Return (X, Y) of the center of cell containing provided text 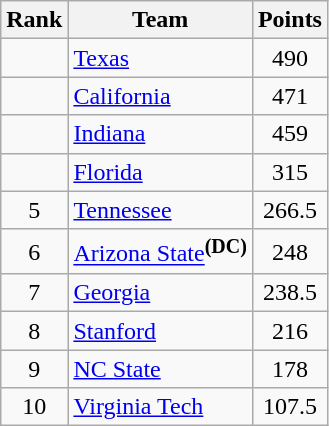
Arizona State(DC) (160, 252)
7 (34, 293)
238.5 (290, 293)
5 (34, 210)
6 (34, 252)
216 (290, 331)
Tennessee (160, 210)
Virginia Tech (160, 407)
Team (160, 20)
266.5 (290, 210)
10 (34, 407)
248 (290, 252)
315 (290, 172)
Texas (160, 58)
California (160, 96)
Florida (160, 172)
178 (290, 369)
8 (34, 331)
490 (290, 58)
107.5 (290, 407)
459 (290, 134)
9 (34, 369)
Points (290, 20)
471 (290, 96)
Indiana (160, 134)
Rank (34, 20)
Georgia (160, 293)
NC State (160, 369)
Stanford (160, 331)
